Determine the (x, y) coordinate at the center of the cell enclosing the given text.  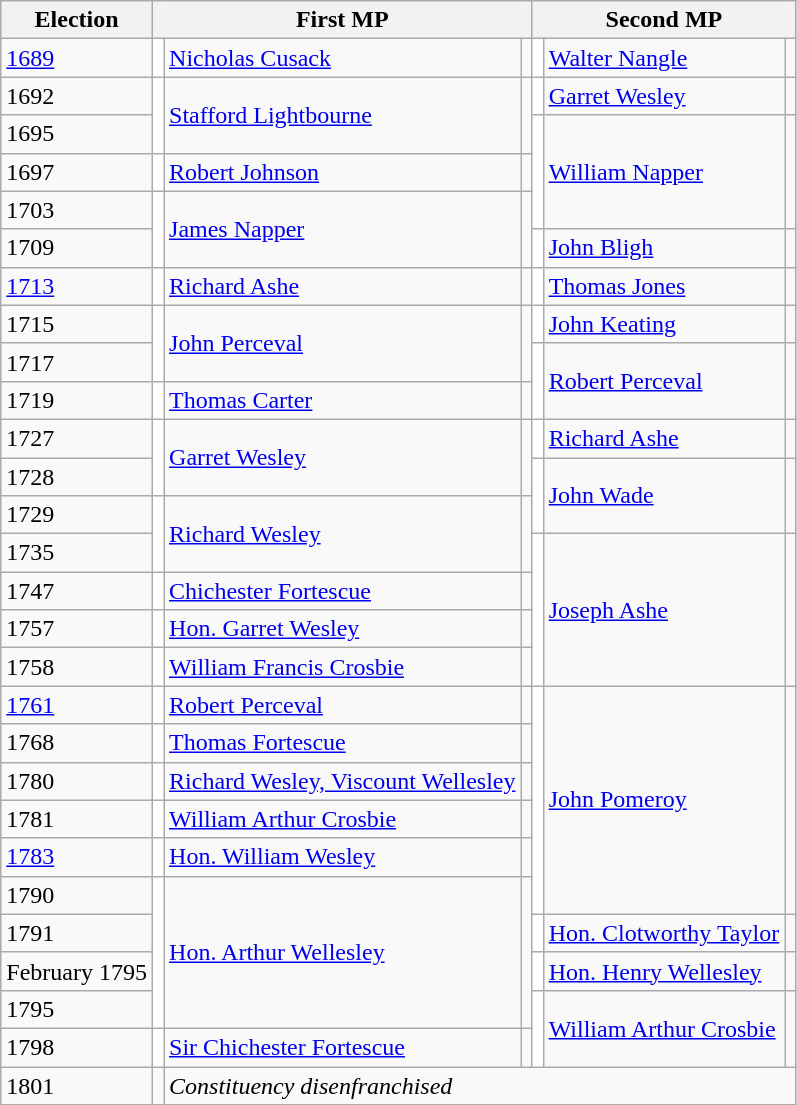
John Wade (664, 496)
February 1795 (77, 971)
John Keating (664, 324)
1735 (77, 553)
1727 (77, 438)
1798 (77, 1047)
Hon. Henry Wellesley (664, 971)
Richard Wesley (342, 534)
Robert Johnson (342, 172)
Hon. Arthur Wellesley (342, 952)
1697 (77, 172)
Sir Chichester Fortescue (342, 1047)
1780 (77, 781)
1791 (77, 933)
Stafford Lightbourne (342, 115)
Second MP (664, 20)
William Francis Crosbie (342, 667)
Thomas Carter (342, 400)
1719 (77, 400)
Joseph Ashe (664, 610)
1795 (77, 1009)
1728 (77, 477)
James Napper (342, 229)
Nicholas Cusack (342, 58)
Thomas Jones (664, 286)
1689 (77, 58)
Richard Wesley, Viscount Wellesley (342, 781)
1747 (77, 591)
1783 (77, 857)
Hon. Clotworthy Taylor (664, 933)
1715 (77, 324)
1709 (77, 248)
1717 (77, 362)
Hon. Garret Wesley (342, 629)
John Bligh (664, 248)
John Pomeroy (664, 800)
John Perceval (342, 343)
1703 (77, 210)
Hon. William Wesley (342, 857)
1758 (77, 667)
1761 (77, 705)
1757 (77, 629)
Election (77, 20)
1729 (77, 515)
First MP (342, 20)
1692 (77, 96)
Constituency disenfranchised (480, 1085)
1790 (77, 895)
1713 (77, 286)
1768 (77, 743)
Chichester Fortescue (342, 591)
1695 (77, 134)
1801 (77, 1085)
William Napper (664, 172)
Thomas Fortescue (342, 743)
Walter Nangle (664, 58)
1781 (77, 819)
